Scan for the cell matching the given text and deliver its (X, Y) coordinate at center. 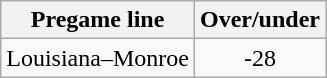
Over/under (260, 20)
Louisiana–Monroe (98, 58)
-28 (260, 58)
Pregame line (98, 20)
